Detect which cell encompasses the target text, then output its [X, Y] center coordinate. 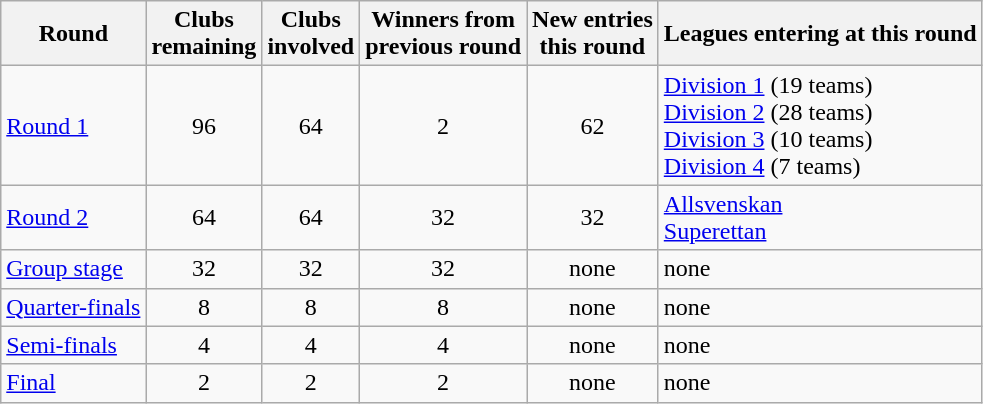
62 [593, 126]
Round 1 [74, 126]
New entriesthis round [593, 34]
Division 1 (19 teams)Division 2 (28 teams)Division 3 (10 teams)Division 4 (7 teams) [820, 126]
AllsvenskanSuperettan [820, 218]
96 [204, 126]
Group stage [74, 269]
Round 2 [74, 218]
Clubsremaining [204, 34]
Final [74, 383]
Round [74, 34]
Semi-finals [74, 345]
Clubsinvolved [311, 34]
Winners fromprevious round [444, 34]
Quarter-finals [74, 307]
Leagues entering at this round [820, 34]
